Detect which cell encompasses the target text, then output its [x, y] center coordinate. 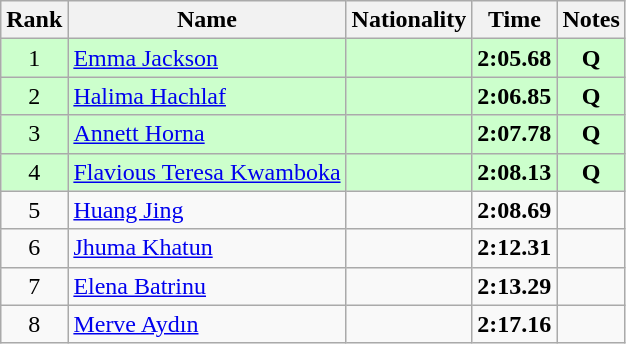
Notes [591, 20]
Rank [34, 20]
Merve Aydın [207, 324]
Elena Batrinu [207, 286]
Emma Jackson [207, 58]
2:12.31 [514, 248]
Huang Jing [207, 210]
2:05.68 [514, 58]
7 [34, 286]
2:13.29 [514, 286]
6 [34, 248]
Halima Hachlaf [207, 96]
3 [34, 134]
2:06.85 [514, 96]
Annett Horna [207, 134]
5 [34, 210]
Nationality [409, 20]
4 [34, 172]
Name [207, 20]
2:08.69 [514, 210]
2:17.16 [514, 324]
1 [34, 58]
2 [34, 96]
2:07.78 [514, 134]
8 [34, 324]
Flavious Teresa Kwamboka [207, 172]
Time [514, 20]
Jhuma Khatun [207, 248]
2:08.13 [514, 172]
